Return the [X, Y] coordinate for the center point of the cell that contains the specified text.  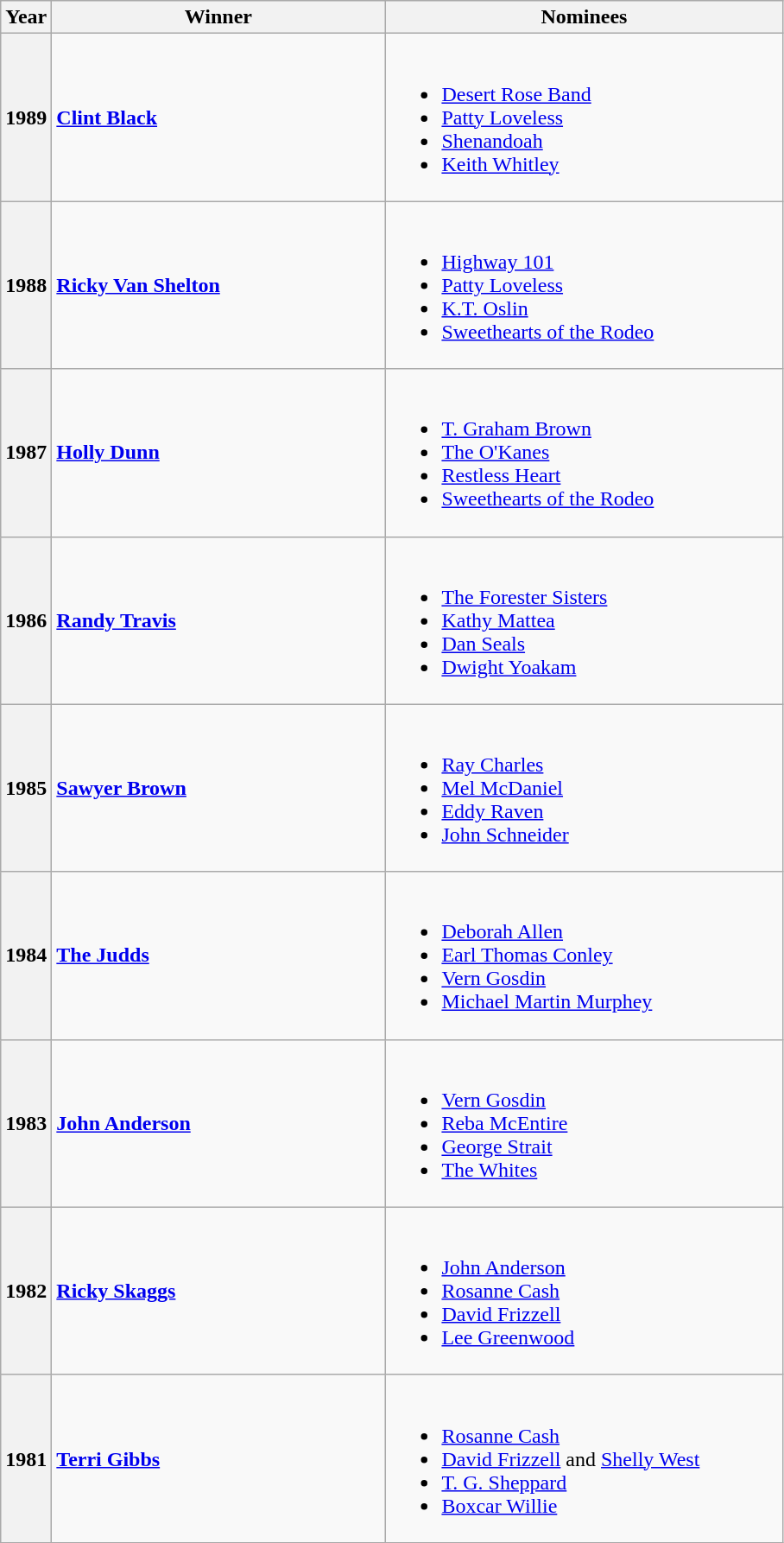
Year [26, 17]
Nominees [584, 17]
Clint Black [218, 117]
Randy Travis [218, 620]
1987 [26, 453]
Terri Gibbs [218, 1458]
Holly Dunn [218, 453]
1989 [26, 117]
Ricky Van Shelton [218, 285]
1983 [26, 1123]
1984 [26, 956]
Highway 101Patty LovelessK.T. OslinSweethearts of the Rodeo [584, 285]
Rosanne CashDavid Frizzell and Shelly WestT. G. SheppardBoxcar Willie [584, 1458]
John Anderson [218, 1123]
1982 [26, 1291]
Desert Rose BandPatty LovelessShenandoahKeith Whitley [584, 117]
1985 [26, 788]
1981 [26, 1458]
Ricky Skaggs [218, 1291]
T. Graham BrownThe O'KanesRestless HeartSweethearts of the Rodeo [584, 453]
The Forester SistersKathy MatteaDan SealsDwight Yoakam [584, 620]
John AndersonRosanne CashDavid FrizzellLee Greenwood [584, 1291]
Sawyer Brown [218, 788]
Winner [218, 17]
Ray CharlesMel McDanielEddy RavenJohn Schneider [584, 788]
1988 [26, 285]
The Judds [218, 956]
1986 [26, 620]
Deborah AllenEarl Thomas ConleyVern GosdinMichael Martin Murphey [584, 956]
Vern GosdinReba McEntireGeorge StraitThe Whites [584, 1123]
